For the text-containing cell, return its midpoint in [x, y] coordinate format. 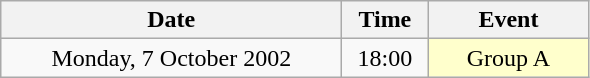
Date [172, 20]
18:00 [385, 58]
Group A [508, 58]
Time [385, 20]
Event [508, 20]
Monday, 7 October 2002 [172, 58]
